Locate the cell with the specified text and output its (x, y) center coordinate. 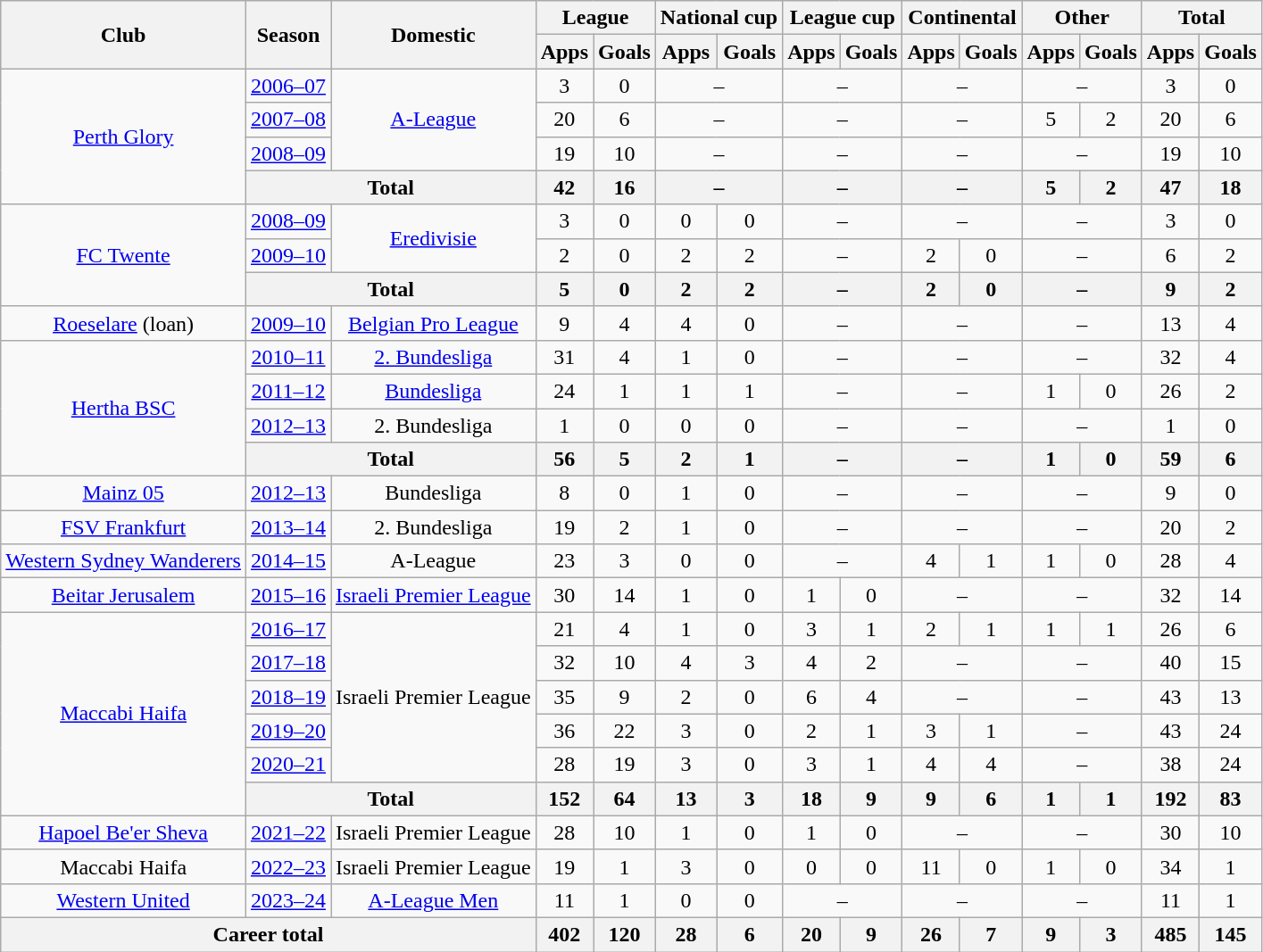
36 (564, 731)
23 (564, 561)
145 (1231, 934)
38 (1170, 765)
2017–18 (287, 663)
22 (625, 731)
League (595, 18)
Belgian Pro League (433, 323)
7 (991, 934)
152 (564, 799)
2023–24 (287, 900)
31 (564, 357)
40 (1170, 663)
83 (1231, 799)
2022–23 (287, 866)
21 (564, 629)
2013–14 (287, 527)
Beitar Jerusalem (123, 595)
Season (287, 35)
402 (564, 934)
2014–15 (287, 561)
2006–07 (287, 86)
A-League Men (433, 900)
Mainz 05 (123, 493)
Eredivisie (433, 238)
192 (1170, 799)
485 (1170, 934)
Hertha BSC (123, 408)
2016–17 (287, 629)
Continental (962, 18)
Club (123, 35)
Perth Glory (123, 137)
34 (1170, 866)
15 (1231, 663)
Western United (123, 900)
National cup (719, 18)
2011–12 (287, 391)
2015–16 (287, 595)
Western Sydney Wanderers (123, 561)
Hapoel Be'er Sheva (123, 832)
47 (1170, 187)
Roeselare (loan) (123, 323)
120 (625, 934)
League cup (843, 18)
2021–22 (287, 832)
8 (564, 493)
59 (1170, 459)
Other (1082, 18)
35 (564, 697)
2018–19 (287, 697)
2020–21 (287, 765)
FSV Frankfurt (123, 527)
64 (625, 799)
2007–08 (287, 120)
2019–20 (287, 731)
42 (564, 187)
16 (625, 187)
56 (564, 459)
FC Twente (123, 255)
2010–11 (287, 357)
Career total (268, 934)
Domestic (433, 35)
